Pinpoint the cell where the given text exists, returning its [X, Y] midpoint coordinate. 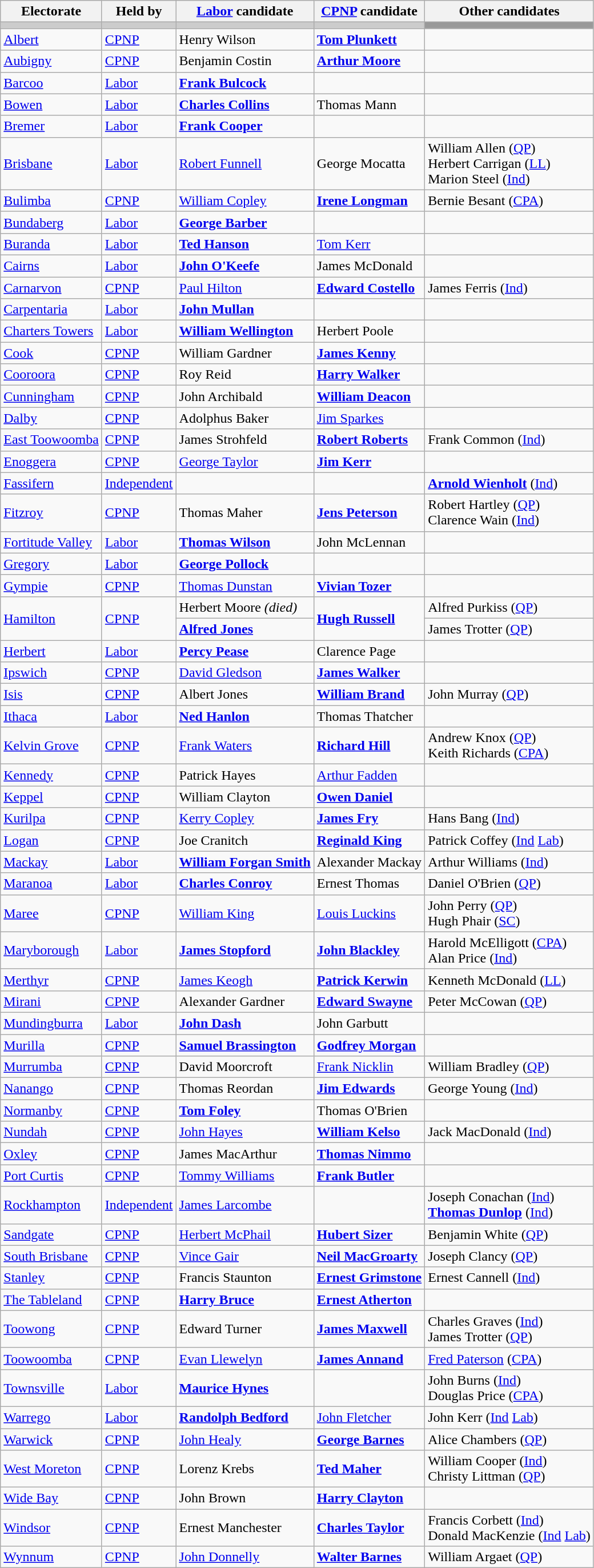
Labor candidate [244, 11]
Jack MacDonald (Ind) [509, 1132]
John Archibald [244, 396]
Benjamin White (QP) [509, 1234]
Charles Conroy [244, 884]
Merthyr [51, 980]
Barcoo [51, 83]
Jim Sparkes [369, 418]
Ernest Manchester [244, 1527]
George Taylor [244, 462]
Mundingburra [51, 1023]
Charles Taylor [369, 1527]
Patrick Kerwin [369, 980]
William Brand [369, 695]
Bernie Besant (CPA) [509, 200]
John Hayes [244, 1132]
Charters Towers [51, 331]
Gregory [51, 564]
William King [244, 913]
Bulimba [51, 200]
Port Curtis [51, 1176]
William Wellington [244, 331]
Lorenz Krebs [244, 1469]
Robert Funnell [244, 163]
Nundah [51, 1132]
Thomas Mann [369, 105]
David Moorcroft [244, 1067]
John McLennan [369, 542]
Albert Jones [244, 695]
Tom Plunkett [369, 39]
Patrick Hayes [244, 775]
Frank Bulcock [244, 83]
Charles Graves (Ind) James Trotter (QP) [509, 1329]
George Barber [244, 222]
Hans Bang (Ind) [509, 819]
Arthur Fadden [369, 775]
John Brown [244, 1498]
Aubigny [51, 61]
Andrew Knox (QP) Keith Richards (CPA) [509, 746]
William Bradley (QP) [509, 1067]
Fortitude Valley [51, 542]
Benjamin Costin [244, 61]
Brisbane [51, 163]
Jim Kerr [369, 462]
Keppel [51, 797]
James Keogh [244, 980]
Charles Collins [244, 105]
John Burns (Ind) Douglas Price (CPA) [509, 1388]
Frank Butler [369, 1176]
Herbert McPhail [244, 1234]
Vince Gair [244, 1256]
Ipswich [51, 673]
Daniel O'Brien (QP) [509, 884]
William Forgan Smith [244, 862]
James Stopford [244, 951]
Frank Cooper [244, 126]
John O'Keefe [244, 266]
Arnold Wienholt (Ind) [509, 483]
Francis Staunton [244, 1278]
Percy Pease [244, 651]
Alexander Mackay [369, 862]
Cook [51, 353]
Fassifern [51, 483]
Oxley [51, 1154]
Richard Hill [369, 746]
James Fry [369, 819]
Warwick [51, 1439]
John Mullan [244, 310]
George Barnes [369, 1439]
Reginald King [369, 840]
Hugh Russell [369, 618]
David Gledson [244, 673]
Thomas Dunstan [244, 586]
Evan Llewelyn [244, 1358]
Patrick Coffey (Ind Lab) [509, 840]
John Kerr (Ind Lab) [509, 1417]
Toowoomba [51, 1358]
Ernest Atherton [369, 1300]
James McDonald [369, 266]
Murilla [51, 1045]
Cooroora [51, 375]
Carpentaria [51, 310]
Sandgate [51, 1234]
Frank Common (Ind) [509, 440]
Kurilpa [51, 819]
Owen Daniel [369, 797]
Ernest Cannell (Ind) [509, 1278]
Windsor [51, 1527]
Paul Hilton [244, 287]
William Gardner [244, 353]
Wynnum [51, 1557]
Murrumba [51, 1067]
John Perry (QP) Hugh Phair (SC) [509, 913]
Harry Walker [369, 375]
Francis Corbett (Ind) Donald MacKenzie (Ind Lab) [509, 1527]
Tommy Williams [244, 1176]
Normanby [51, 1110]
Fitzroy [51, 513]
Mirani [51, 1001]
Albert [51, 39]
Carnarvon [51, 287]
Ernest Thomas [369, 884]
James Kenny [369, 353]
George Pollock [244, 564]
Wide Bay [51, 1498]
Robert Roberts [369, 440]
Harry Bruce [244, 1300]
Ted Maher [369, 1469]
Maree [51, 913]
Edward Turner [244, 1329]
Jim Edwards [369, 1089]
Alice Chambers (QP) [509, 1439]
William Cooper (Ind) Christy Littman (QP) [509, 1469]
Samuel Brassington [244, 1045]
William Deacon [369, 396]
Dalby [51, 418]
Hamilton [51, 618]
Held by [139, 11]
William Argaet (QP) [509, 1557]
Other candidates [509, 11]
James Larcombe [244, 1205]
Edward Swayne [369, 1001]
Thomas O'Brien [369, 1110]
Jens Peterson [369, 513]
Toowong [51, 1329]
Arthur Williams (Ind) [509, 862]
John Healy [244, 1439]
Rockhampton [51, 1205]
Bremer [51, 126]
Harold McElligott (CPA) Alan Price (Ind) [509, 951]
William Kelso [369, 1132]
Arthur Moore [369, 61]
Thomas Reordan [244, 1089]
Maranoa [51, 884]
Kelvin Grove [51, 746]
Ted Hanson [244, 244]
Thomas Wilson [244, 542]
John Donnelly [244, 1557]
Herbert Poole [369, 331]
Thomas Maher [244, 513]
The Tableland [51, 1300]
Peter McCowan (QP) [509, 1001]
Mackay [51, 862]
Townsville [51, 1388]
Gympie [51, 586]
CPNP candidate [369, 11]
Warrego [51, 1417]
Vivian Tozer [369, 586]
John Fletcher [369, 1417]
Cairns [51, 266]
William Clayton [244, 797]
Maurice Hynes [244, 1388]
William Allen (QP) Herbert Carrigan (LL) Marion Steel (Ind) [509, 163]
John Dash [244, 1023]
Irene Longman [369, 200]
Joe Cranitch [244, 840]
Tom Foley [244, 1110]
Maryborough [51, 951]
Alexander Gardner [244, 1001]
Roy Reid [244, 375]
Frank Nicklin [369, 1067]
Ned Hanlon [244, 716]
Cunningham [51, 396]
Edward Costello [369, 287]
Robert Hartley (QP) Clarence Wain (Ind) [509, 513]
Frank Waters [244, 746]
Kerry Copley [244, 819]
Randolph Bedford [244, 1417]
James Ferris (Ind) [509, 287]
James Maxwell [369, 1329]
George Mocatta [369, 163]
Logan [51, 840]
Harry Clayton [369, 1498]
Herbert [51, 651]
Louis Luckins [369, 913]
Thomas Thatcher [369, 716]
Alfred Jones [244, 629]
John Blackley [369, 951]
John Murray (QP) [509, 695]
James Annand [369, 1358]
John Garbutt [369, 1023]
William Copley [244, 200]
Hubert Sizer [369, 1234]
Electorate [51, 11]
George Young (Ind) [509, 1089]
Kenneth McDonald (LL) [509, 980]
Bundaberg [51, 222]
Walter Barnes [369, 1557]
Neil MacGroarty [369, 1256]
Joseph Clancy (QP) [509, 1256]
West Moreton [51, 1469]
Buranda [51, 244]
East Toowoomba [51, 440]
Nanango [51, 1089]
Kennedy [51, 775]
Isis [51, 695]
James Walker [369, 673]
Clarence Page [369, 651]
James Trotter (QP) [509, 629]
South Brisbane [51, 1256]
Fred Paterson (CPA) [509, 1358]
Thomas Nimmo [369, 1154]
James Strohfeld [244, 440]
Tom Kerr [369, 244]
Bowen [51, 105]
Alfred Purkiss (QP) [509, 607]
Herbert Moore (died) [244, 607]
Henry Wilson [244, 39]
Ithaca [51, 716]
Enoggera [51, 462]
Ernest Grimstone [369, 1278]
Joseph Conachan (Ind) Thomas Dunlop (Ind) [509, 1205]
Godfrey Morgan [369, 1045]
Adolphus Baker [244, 418]
Stanley [51, 1278]
James MacArthur [244, 1154]
